Capture the cell that displays the provided text and extract its [x, y] central coordinate. 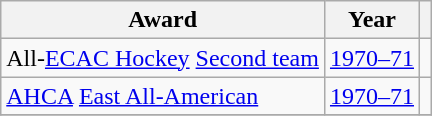
Year [372, 20]
Award [163, 20]
AHCA East All-American [163, 96]
All-ECAC Hockey Second team [163, 58]
